Find where the given text appears and provide that cell's center as (x, y) coordinate. 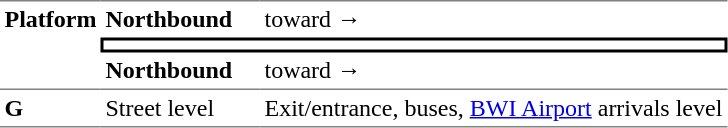
Exit/entrance, buses, BWI Airport arrivals level (494, 109)
G (50, 109)
Platform (50, 45)
Street level (180, 109)
